Capture the cell that displays the provided text and extract its (X, Y) central coordinate. 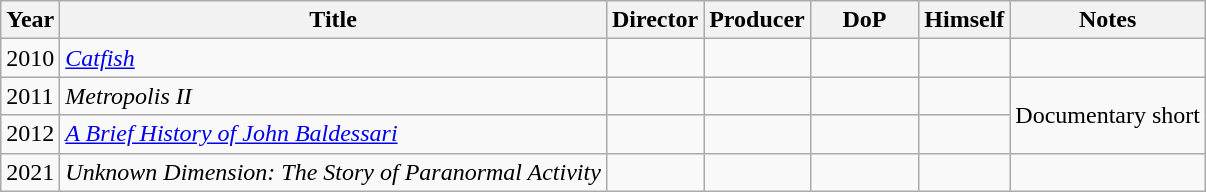
A Brief History of John Baldessari (334, 134)
Unknown Dimension: The Story of Paranormal Activity (334, 172)
2021 (30, 172)
Metropolis II (334, 96)
Director (654, 20)
2011 (30, 96)
Catfish (334, 58)
Year (30, 20)
Documentary short (1108, 115)
Notes (1108, 20)
Producer (758, 20)
2010 (30, 58)
2012 (30, 134)
DoP (864, 20)
Title (334, 20)
Himself (964, 20)
